Return (x, y) of the center of cell containing provided text 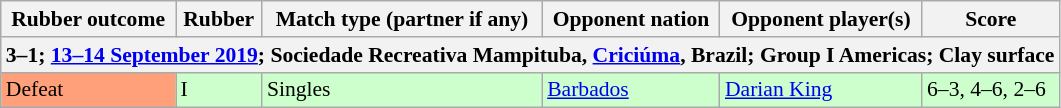
Darian King (821, 90)
Rubber (219, 19)
3–1; 13–14 September 2019; Sociedade Recreativa Mampituba, Criciúma, Brazil; Group I Americas; Clay surface (530, 55)
Opponent player(s) (821, 19)
Defeat (88, 90)
Match type (partner if any) (402, 19)
I (219, 90)
6–3, 4–6, 2–6 (991, 90)
Barbados (631, 90)
Rubber outcome (88, 19)
Opponent nation (631, 19)
Singles (402, 90)
Score (991, 19)
